For the text-containing cell, return its midpoint in (x, y) coordinate format. 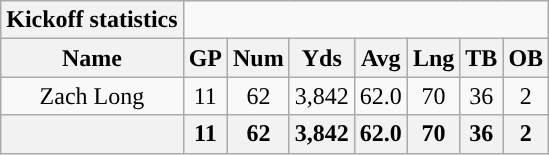
Name (92, 58)
Num (259, 58)
Yds (322, 58)
Avg (380, 58)
GP (205, 58)
Lng (433, 58)
Kickoff statistics (92, 20)
TB (482, 58)
OB (526, 58)
Zach Long (92, 96)
